Return the (X, Y) coordinate for the center point of the cell that contains the specified text.  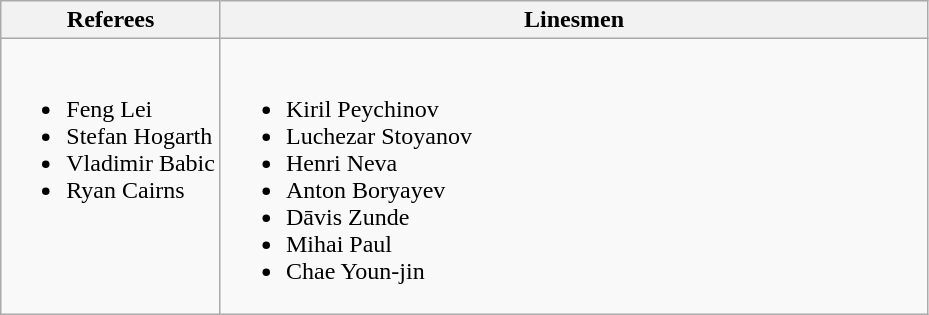
Referees (111, 20)
Linesmen (574, 20)
Kiril Peychinov Luchezar Stoyanov Henri Neva Anton Boryayev Dāvis Zunde Mihai Paul Chae Youn-jin (574, 176)
Feng Lei Stefan Hogarth Vladimir Babic Ryan Cairns (111, 176)
